Determine the (x, y) coordinate at the center of the cell enclosing the given text.  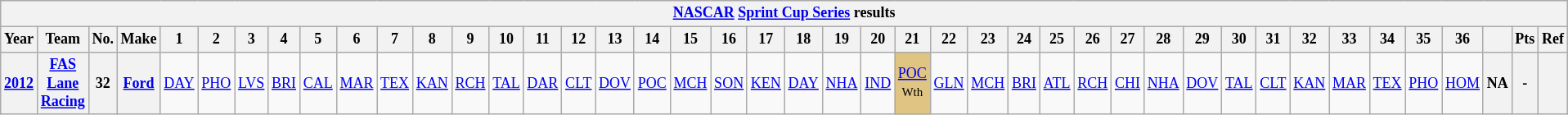
4 (285, 39)
22 (949, 39)
15 (690, 39)
Ref (1553, 39)
2012 (20, 83)
7 (395, 39)
GLN (949, 83)
9 (470, 39)
30 (1239, 39)
POCWth (913, 83)
36 (1462, 39)
34 (1387, 39)
16 (730, 39)
13 (615, 39)
1 (179, 39)
20 (878, 39)
- (1525, 83)
Make (139, 39)
10 (506, 39)
14 (652, 39)
26 (1093, 39)
5 (317, 39)
No. (103, 39)
NASCAR Sprint Cup Series results (784, 13)
Ford (139, 83)
11 (543, 39)
29 (1202, 39)
23 (988, 39)
17 (766, 39)
27 (1128, 39)
6 (357, 39)
IND (878, 83)
KEN (766, 83)
25 (1057, 39)
21 (913, 39)
19 (842, 39)
FAS Lane Racing (62, 83)
CHI (1128, 83)
8 (432, 39)
NA (1497, 83)
Team (62, 39)
SON (730, 83)
24 (1024, 39)
LVS (252, 83)
12 (579, 39)
33 (1350, 39)
28 (1163, 39)
Year (20, 39)
31 (1273, 39)
3 (252, 39)
HOM (1462, 83)
ATL (1057, 83)
2 (216, 39)
35 (1423, 39)
Pts (1525, 39)
POC (652, 83)
18 (803, 39)
DAR (543, 83)
CAL (317, 83)
